Extract the [X, Y] coordinate from the center of the cell holding the provided text.  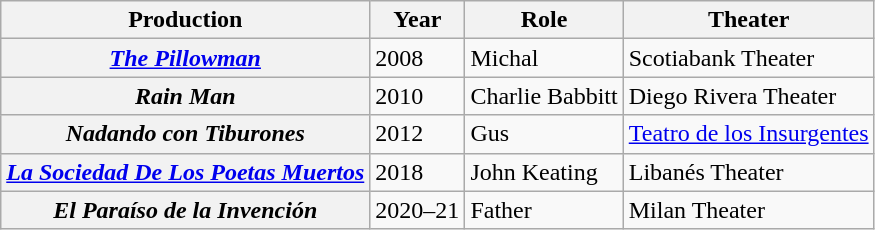
Rain Man [186, 96]
2018 [418, 172]
Scotiabank Theater [748, 58]
Year [418, 20]
Nadando con Tiburones [186, 134]
2008 [418, 58]
John Keating [544, 172]
Role [544, 20]
Michal [544, 58]
Gus [544, 134]
Libanés Theater [748, 172]
The Pillowman [186, 58]
La Sociedad De Los Poetas Muertos [186, 172]
2010 [418, 96]
Charlie Babbitt [544, 96]
El Paraíso de la Invención [186, 210]
Father [544, 210]
Production [186, 20]
Teatro de los Insurgentes [748, 134]
2012 [418, 134]
Theater [748, 20]
2020–21 [418, 210]
Diego Rivera Theater [748, 96]
Milan Theater [748, 210]
